Provide the (x, y) coordinate of the cell's center where the given text is located.  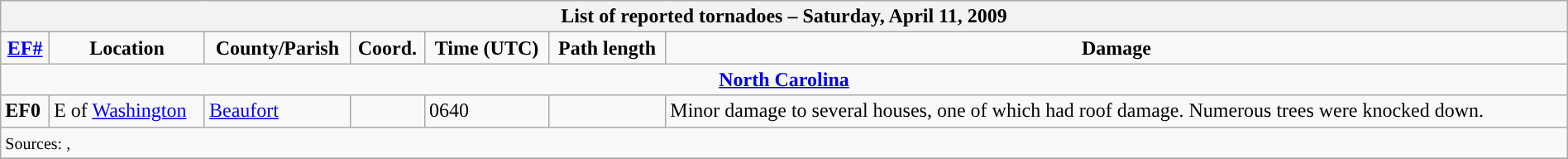
County/Parish (277, 48)
Damage (1116, 48)
Coord. (387, 48)
Sources: , (784, 142)
Time (UTC) (487, 48)
Path length (607, 48)
Beaufort (277, 111)
List of reported tornadoes – Saturday, April 11, 2009 (784, 17)
EF0 (25, 111)
North Carolina (784, 79)
Location (127, 48)
0640 (487, 111)
EF# (25, 48)
Minor damage to several houses, one of which had roof damage. Numerous trees were knocked down. (1116, 111)
E of Washington (127, 111)
